Extract the (X, Y) coordinate from the center of the cell holding the provided text.  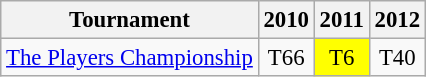
2011 (342, 20)
T66 (286, 58)
2012 (397, 20)
2010 (286, 20)
T40 (397, 58)
Tournament (130, 20)
The Players Championship (130, 58)
T6 (342, 58)
